Locate the cell with the specified text and output its [x, y] center coordinate. 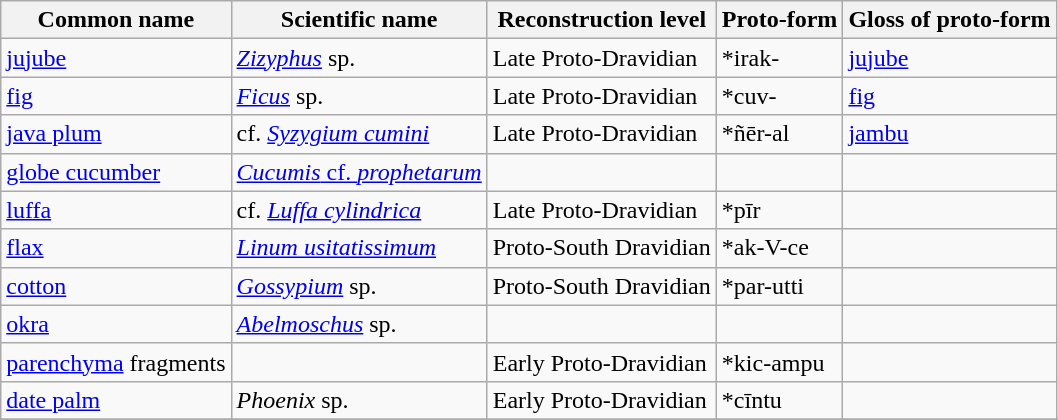
*cīntu [780, 400]
Linum usitatissimum [359, 248]
*irak- [780, 58]
*ñēr-al [780, 134]
*kic-ampu [780, 362]
Common name [116, 20]
*ak-V-ce [780, 248]
Phoenix sp. [359, 400]
date palm [116, 400]
Proto-form [780, 20]
Ficus sp. [359, 96]
Cucumis cf. prophetarum [359, 172]
jambu [950, 134]
globe cucumber [116, 172]
luffa [116, 210]
cotton [116, 286]
Abelmoschus sp. [359, 324]
Gloss of proto-form [950, 20]
cf. Luffa cylindrica [359, 210]
java plum [116, 134]
Zizyphus sp. [359, 58]
*par-utti [780, 286]
cf. Syzygium cumini [359, 134]
*pīr [780, 210]
Gossypium sp. [359, 286]
okra [116, 324]
parenchyma fragments [116, 362]
Scientific name [359, 20]
flax [116, 248]
*cuv- [780, 96]
Reconstruction level [602, 20]
